From the cell containing the given text, extract its center point as [X, Y] coordinate. 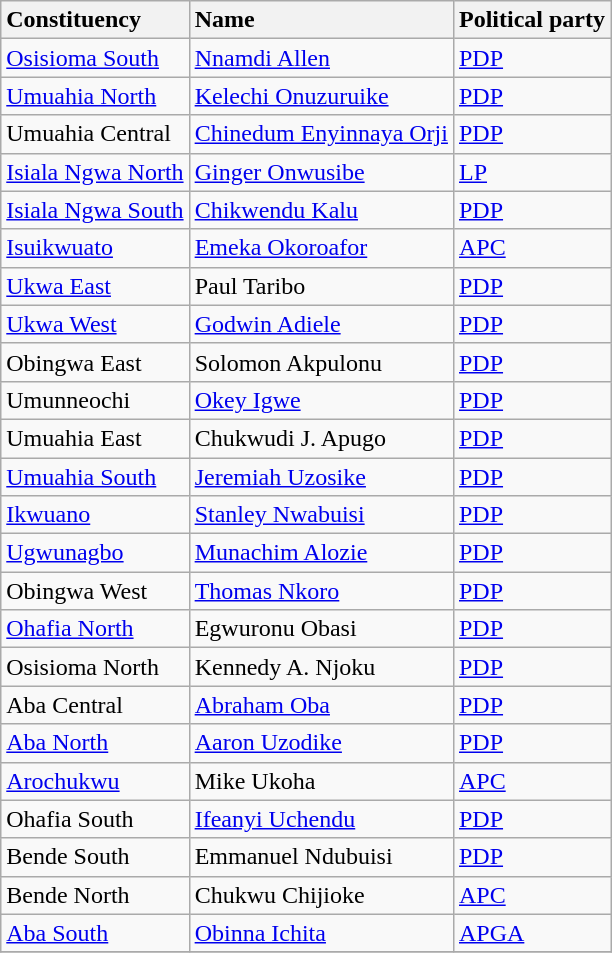
Aaron Uzodike [321, 743]
Paul Taribo [321, 286]
Isiala Ngwa North [95, 172]
Umuahia Central [95, 134]
Bende South [95, 857]
Umunneochi [95, 400]
Arochukwu [95, 781]
Isuikwuato [95, 248]
Emeka Okoroafor [321, 248]
Kennedy A. Njoku [321, 667]
Osisioma South [95, 58]
Chikwendu Kalu [321, 210]
Umuahia South [95, 477]
Name [321, 20]
Ukwa East [95, 286]
Umuahia East [95, 438]
Osisioma North [95, 667]
Abraham Oba [321, 705]
Godwin Adiele [321, 324]
Mike Ukoha [321, 781]
Aba North [95, 743]
Thomas Nkoro [321, 591]
Ugwunagbo [95, 553]
Umuahia North [95, 96]
Chinedum Enyinnaya Orji [321, 134]
Isiala Ngwa South [95, 210]
Stanley Nwabuisi [321, 515]
Chukwudi J. Apugo [321, 438]
LP [532, 172]
Munachim Alozie [321, 553]
Aba South [95, 933]
Okey Igwe [321, 400]
Emmanuel Ndubuisi [321, 857]
Obinna Ichita [321, 933]
Obingwa West [95, 591]
Obingwa East [95, 362]
APGA [532, 933]
Bende North [95, 895]
Ukwa West [95, 324]
Jeremiah Uzosike [321, 477]
Nnamdi Allen [321, 58]
Constituency [95, 20]
Ginger Onwusibe [321, 172]
Political party [532, 20]
Ohafia North [95, 629]
Chukwu Chijioke [321, 895]
Kelechi Onuzuruike [321, 96]
Ohafia South [95, 819]
Egwuronu Obasi [321, 629]
Ikwuano [95, 515]
Ifeanyi Uchendu [321, 819]
Aba Central [95, 705]
Solomon Akpulonu [321, 362]
